Provide the [x, y] coordinate of the cell's center where the given text is located.  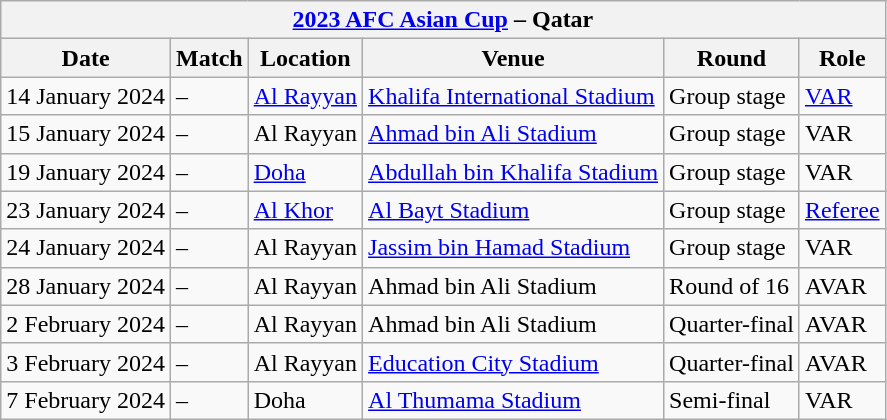
Al Thumama Stadium [514, 400]
7 February 2024 [86, 400]
2023 AFC Asian Cup – Qatar [443, 20]
23 January 2024 [86, 210]
Jassim bin Hamad Stadium [514, 248]
19 January 2024 [86, 172]
Venue [514, 58]
15 January 2024 [86, 134]
Role [842, 58]
14 January 2024 [86, 96]
3 February 2024 [86, 362]
Location [305, 58]
Round of 16 [732, 286]
2 February 2024 [86, 324]
Abdullah bin Khalifa Stadium [514, 172]
Al Bayt Stadium [514, 210]
Education City Stadium [514, 362]
Referee [842, 210]
28 January 2024 [86, 286]
Semi-final [732, 400]
Date [86, 58]
Khalifa International Stadium [514, 96]
24 January 2024 [86, 248]
Al Khor [305, 210]
Round [732, 58]
Match [209, 58]
